For the text-containing cell, return its midpoint in (x, y) coordinate format. 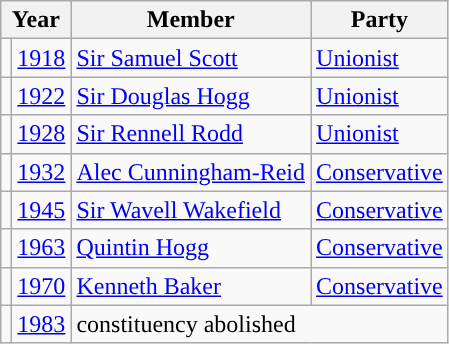
1918 (42, 58)
Alec Cunningham-Reid (191, 172)
1970 (42, 286)
1922 (42, 96)
Member (191, 20)
1928 (42, 134)
1963 (42, 248)
Kenneth Baker (191, 286)
constituency abolished (260, 324)
1932 (42, 172)
Party (380, 20)
Quintin Hogg (191, 248)
Sir Douglas Hogg (191, 96)
Sir Wavell Wakefield (191, 210)
1945 (42, 210)
Sir Rennell Rodd (191, 134)
Year (36, 20)
1983 (42, 324)
Sir Samuel Scott (191, 58)
